Output the (x, y) coordinate of the center of the cell containing the given text.  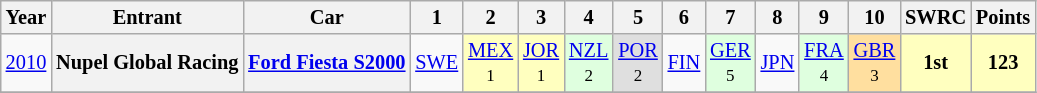
3 (541, 17)
1 (436, 17)
GBR3 (875, 63)
Entrant (147, 17)
7 (730, 17)
Points (1003, 17)
Car (326, 17)
4 (588, 17)
JPN (778, 63)
POR2 (638, 63)
Ford Fiesta S2000 (326, 63)
9 (824, 17)
FIN (684, 63)
8 (778, 17)
GER5 (730, 63)
NZL2 (588, 63)
JOR1 (541, 63)
10 (875, 17)
1st (936, 63)
SWE (436, 63)
Nupel Global Racing (147, 63)
2 (490, 17)
Year (26, 17)
FRA4 (824, 63)
MEX1 (490, 63)
2010 (26, 63)
6 (684, 17)
5 (638, 17)
123 (1003, 63)
SWRC (936, 17)
